For the text-containing cell, return its midpoint in [x, y] coordinate format. 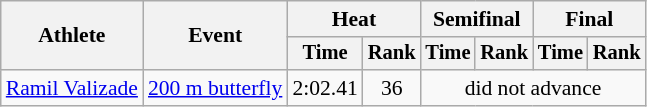
200 m butterfly [215, 88]
2:02.41 [324, 88]
Ramil Valizade [72, 88]
did not advance [532, 88]
Final [589, 19]
Athlete [72, 36]
Heat [354, 19]
Event [215, 36]
36 [392, 88]
Semifinal [476, 19]
